Determine the (x, y) coordinate at the center of the cell enclosing the given text.  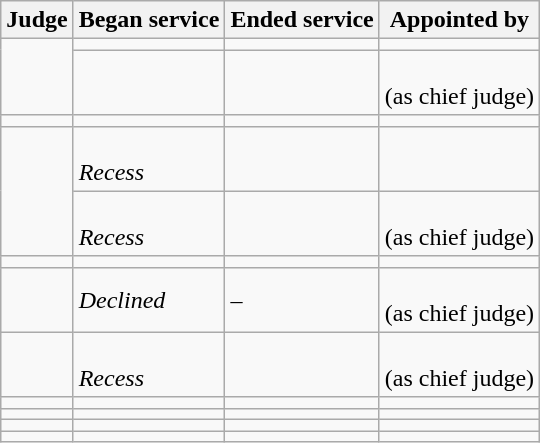
Ended service (302, 20)
Began service (149, 20)
– (302, 300)
Judge (37, 20)
Appointed by (459, 20)
Declined (149, 300)
